Find where the given text appears and provide that cell's center as (x, y) coordinate. 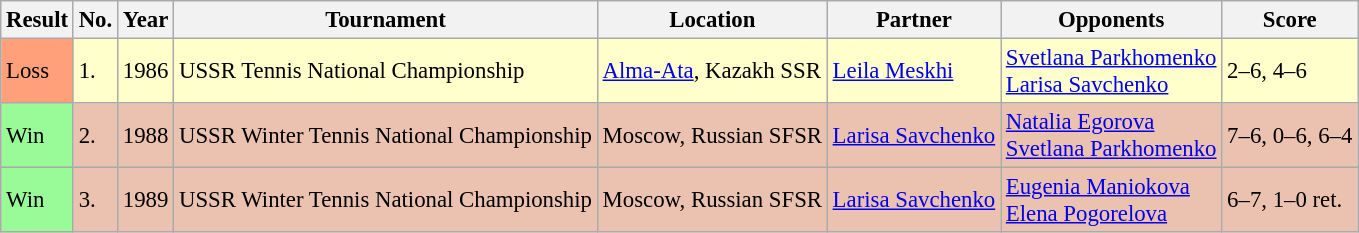
7–6, 0–6, 6–4 (1290, 136)
USSR Tennis National Championship (386, 72)
1989 (145, 200)
Result (38, 20)
Loss (38, 72)
Tournament (386, 20)
Opponents (1110, 20)
2. (95, 136)
Partner (914, 20)
No. (95, 20)
6–7, 1–0 ret. (1290, 200)
Score (1290, 20)
Location (712, 20)
Natalia Egorova Svetlana Parkhomenko (1110, 136)
Year (145, 20)
2–6, 4–6 (1290, 72)
3. (95, 200)
Svetlana Parkhomenko Larisa Savchenko (1110, 72)
Leila Meskhi (914, 72)
Alma-Ata, Kazakh SSR (712, 72)
1. (95, 72)
Eugenia Maniokova Elena Pogorelova (1110, 200)
1988 (145, 136)
1986 (145, 72)
